Determine the (x, y) coordinate at the center of the cell enclosing the given text.  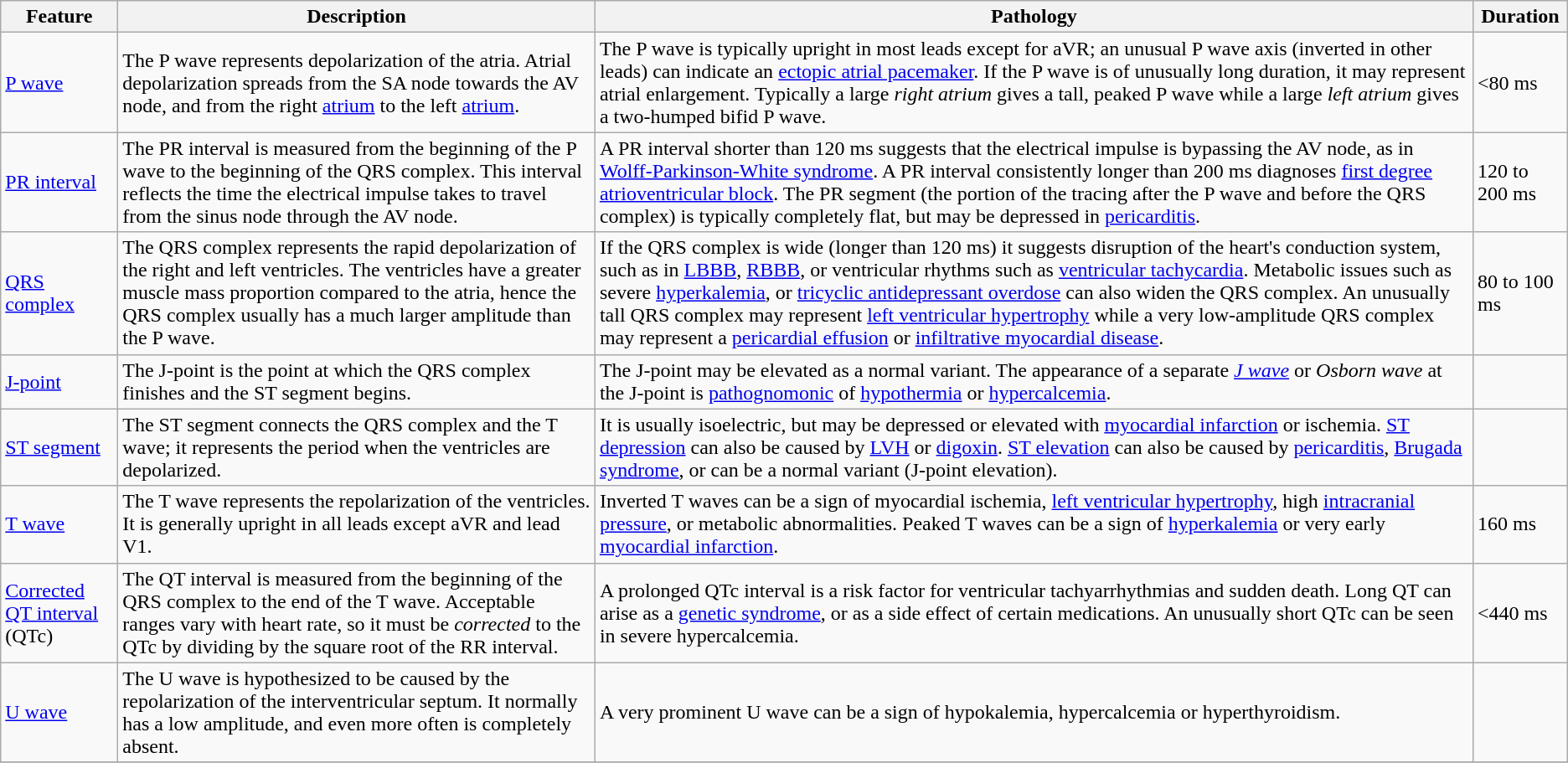
The ST segment connects the QRS complex and the T wave; it represents the period when the ventricles are depolarized. (357, 447)
A very prominent U wave can be a sign of hypokalemia, hypercalcemia or hyperthyroidism. (1034, 712)
J-point (59, 382)
Description (357, 17)
QRS complex (59, 293)
The T wave represents the repolarization of the ventricles. It is generally upright in all leads except aVR and lead V1. (357, 524)
T wave (59, 524)
The J-point is the point at which the QRS complex finishes and the ST segment begins. (357, 382)
Feature (59, 17)
160 ms (1521, 524)
P wave (59, 82)
Corrected QT interval (QTc) (59, 613)
PR interval (59, 183)
ST segment (59, 447)
U wave (59, 712)
<80 ms (1521, 82)
Pathology (1034, 17)
120 to 200 ms (1521, 183)
80 to 100 ms (1521, 293)
Duration (1521, 17)
<440 ms (1521, 613)
